Detect which cell encompasses the target text, then output its [x, y] center coordinate. 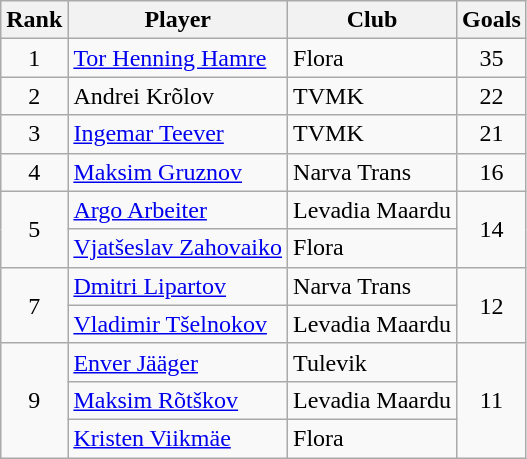
11 [492, 400]
Player [178, 20]
16 [492, 172]
Vladimir Tšelnokov [178, 324]
35 [492, 58]
7 [34, 305]
Tor Henning Hamre [178, 58]
2 [34, 96]
3 [34, 134]
9 [34, 400]
Andrei Krõlov [178, 96]
Tulevik [372, 362]
1 [34, 58]
Ingemar Teever [178, 134]
Maksim Gruznov [178, 172]
Vjatšeslav Zahovaiko [178, 248]
Maksim Rõtškov [178, 400]
4 [34, 172]
Argo Arbeiter [178, 210]
5 [34, 229]
12 [492, 305]
Club [372, 20]
22 [492, 96]
14 [492, 229]
Enver Jääger [178, 362]
Rank [34, 20]
Dmitri Lipartov [178, 286]
21 [492, 134]
Kristen Viikmäe [178, 438]
Goals [492, 20]
